Return [x, y] of the center of cell containing provided text 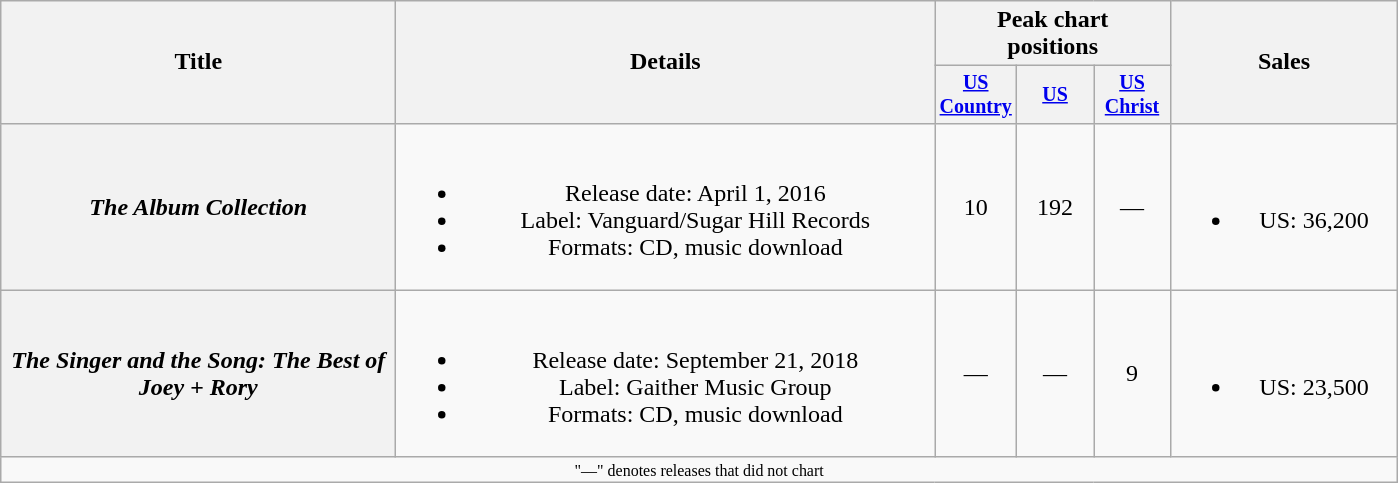
192 [1056, 206]
"—" denotes releases that did not chart [700, 469]
Title [198, 62]
USChrist [1132, 94]
US [1056, 94]
9 [1132, 374]
US Country [976, 94]
10 [976, 206]
US: 23,500 [1284, 374]
Peak chartpositions [1053, 34]
The Album Collection [198, 206]
The Singer and the Song: The Best of Joey + Rory [198, 374]
Details [666, 62]
Release date: April 1, 2016Label: Vanguard/Sugar Hill RecordsFormats: CD, music download [666, 206]
US: 36,200 [1284, 206]
Release date: September 21, 2018Label: Gaither Music GroupFormats: CD, music download [666, 374]
Sales [1284, 62]
